From the cell containing the given text, extract its center point as [X, Y] coordinate. 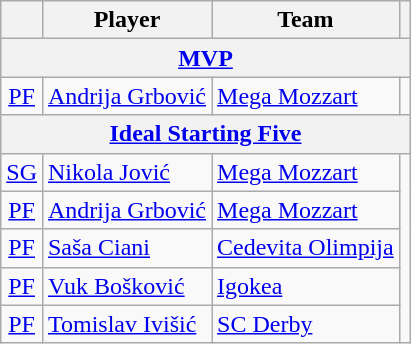
MVP [206, 58]
Team [306, 20]
Ideal Starting Five [206, 134]
Tomislav Ivišić [126, 324]
Igokea [306, 286]
Vuk Bošković [126, 286]
Cedevita Olimpija [306, 248]
Player [126, 20]
Nikola Jović [126, 172]
Saša Ciani [126, 248]
SC Derby [306, 324]
SG [22, 172]
